Locate the cell with the specified text and output its [X, Y] center coordinate. 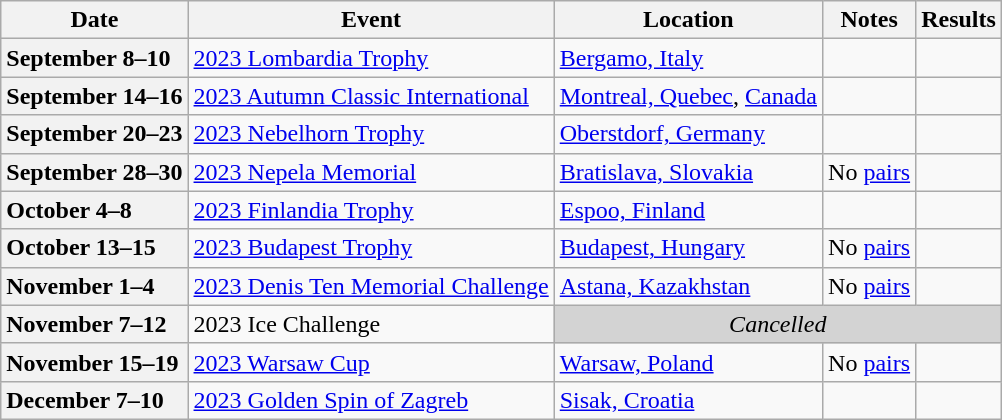
Bergamo, Italy [688, 58]
2023 Ice Challenge [371, 324]
2023 Finlandia Trophy [371, 210]
Montreal, Quebec, Canada [688, 96]
September 20–23 [94, 134]
Cancelled [778, 324]
September 28–30 [94, 172]
September 14–16 [94, 96]
Date [94, 20]
2023 Lombardia Trophy [371, 58]
Results [959, 20]
October 4–8 [94, 210]
October 13–15 [94, 248]
Espoo, Finland [688, 210]
December 7–10 [94, 400]
November 15–19 [94, 362]
Astana, Kazakhstan [688, 286]
November 1–4 [94, 286]
Sisak, Croatia [688, 400]
September 8–10 [94, 58]
Oberstdorf, Germany [688, 134]
2023 Golden Spin of Zagreb [371, 400]
Event [371, 20]
2023 Nebelhorn Trophy [371, 134]
2023 Denis Ten Memorial Challenge [371, 286]
Notes [870, 20]
Budapest, Hungary [688, 248]
Warsaw, Poland [688, 362]
2023 Autumn Classic International [371, 96]
2023 Warsaw Cup [371, 362]
2023 Budapest Trophy [371, 248]
November 7–12 [94, 324]
Bratislava, Slovakia [688, 172]
Location [688, 20]
2023 Nepela Memorial [371, 172]
